Return the (X, Y) coordinate for the center point of the cell that contains the specified text.  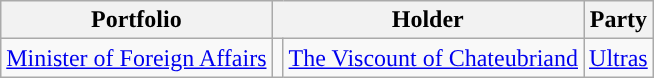
Ultras (619, 58)
Portfolio (136, 20)
Minister of Foreign Affairs (136, 58)
Party (619, 20)
Holder (428, 20)
The Viscount of Chateubriand (433, 58)
